Return the (X, Y) coordinate for the center point of the cell that contains the specified text.  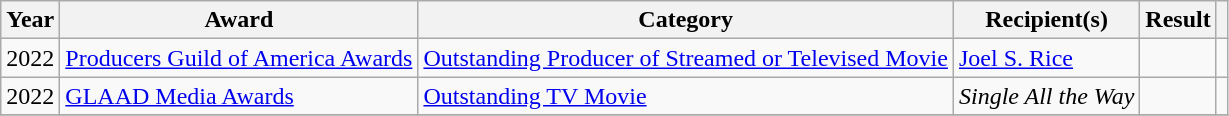
Outstanding Producer of Streamed or Televised Movie (686, 58)
GLAAD Media Awards (239, 96)
Category (686, 20)
Year (30, 20)
Outstanding TV Movie (686, 96)
Recipient(s) (1046, 20)
Joel S. Rice (1046, 58)
Producers Guild of America Awards (239, 58)
Single All the Way (1046, 96)
Award (239, 20)
Result (1178, 20)
